Output the [X, Y] coordinate of the center of the cell containing the given text.  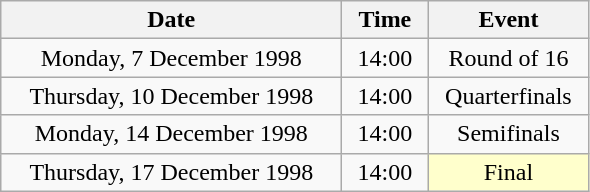
Round of 16 [508, 58]
Date [172, 20]
Quarterfinals [508, 96]
Monday, 7 December 1998 [172, 58]
Event [508, 20]
Time [385, 20]
Final [508, 172]
Thursday, 10 December 1998 [172, 96]
Semifinals [508, 134]
Thursday, 17 December 1998 [172, 172]
Monday, 14 December 1998 [172, 134]
